Return the [x, y] coordinate for the center point of the cell that contains the specified text.  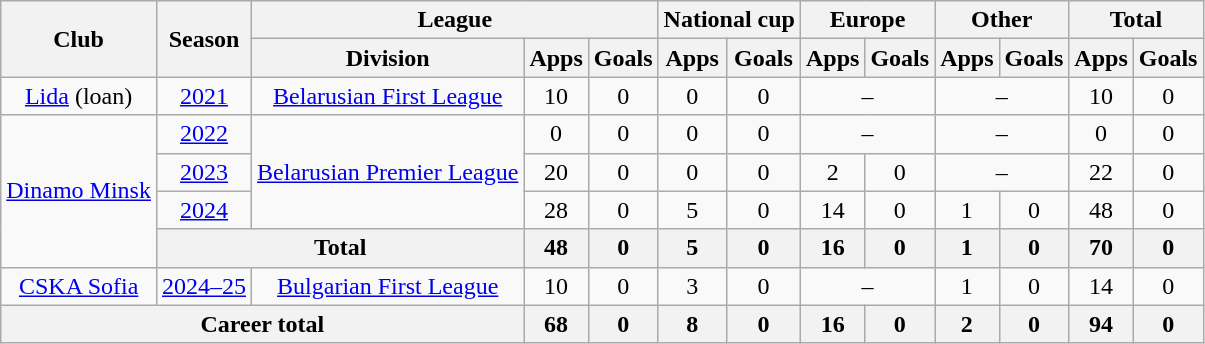
70 [1101, 248]
2024 [204, 210]
National cup [729, 20]
Europe [867, 20]
Dinamo Minsk [79, 191]
Club [79, 39]
20 [556, 172]
2022 [204, 134]
22 [1101, 172]
Lida (loan) [79, 96]
League [455, 20]
3 [692, 286]
CSKA Sofia [79, 286]
Other [1002, 20]
94 [1101, 324]
Belarusian First League [388, 96]
2021 [204, 96]
68 [556, 324]
2024–25 [204, 286]
Bulgarian First League [388, 286]
Career total [262, 324]
28 [556, 210]
Belarusian Premier League [388, 172]
Division [388, 58]
2023 [204, 172]
8 [692, 324]
Season [204, 39]
